Determine the (x, y) coordinate at the center of the cell enclosing the given text.  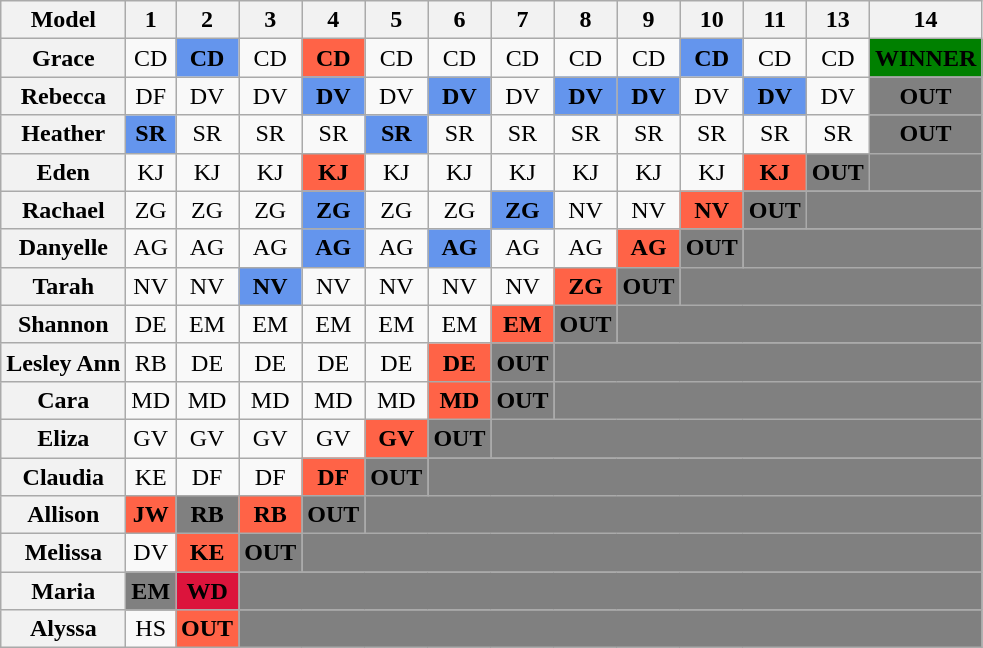
5 (396, 20)
3 (270, 20)
Maria (64, 591)
Rebecca (64, 96)
2 (208, 20)
Tarah (64, 286)
8 (586, 20)
WD (208, 591)
Allison (64, 515)
1 (151, 20)
WINNER (925, 58)
Rachael (64, 210)
6 (460, 20)
Claudia (64, 477)
Shannon (64, 324)
14 (925, 20)
Heather (64, 134)
4 (334, 20)
Alyssa (64, 629)
10 (712, 20)
Grace (64, 58)
7 (522, 20)
Danyelle (64, 248)
Melissa (64, 553)
Eden (64, 172)
JW (151, 515)
HS (151, 629)
11 (774, 20)
Model (64, 20)
Cara (64, 400)
9 (648, 20)
Lesley Ann (64, 362)
13 (838, 20)
Eliza (64, 438)
